Detect which cell encompasses the target text, then output its (X, Y) center coordinate. 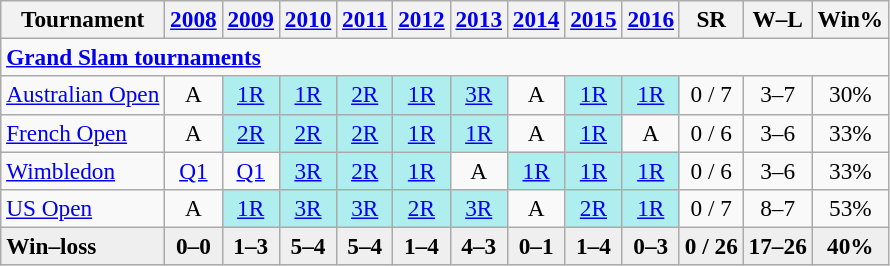
2009 (250, 19)
0–3 (650, 246)
SR (711, 19)
53% (850, 208)
2008 (194, 19)
French Open (83, 133)
4–3 (478, 246)
2015 (594, 19)
US Open (83, 208)
40% (850, 246)
1–3 (250, 246)
2013 (478, 19)
0–0 (194, 246)
Win–loss (83, 246)
2012 (422, 19)
Australian Open (83, 95)
3–7 (778, 95)
8–7 (778, 208)
Grand Slam tournaments (445, 57)
0–1 (536, 246)
W–L (778, 19)
Tournament (83, 19)
2014 (536, 19)
30% (850, 95)
2010 (308, 19)
2016 (650, 19)
Wimbledon (83, 170)
2011 (365, 19)
Win% (850, 19)
0 / 26 (711, 246)
17–26 (778, 246)
